Extract the [X, Y] coordinate from the center of the cell holding the provided text.  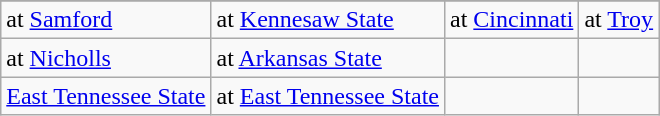
at Nicholls [106, 58]
at Kennesaw State [328, 20]
East Tennessee State [106, 96]
at Troy [619, 20]
at Samford [106, 20]
at Cincinnati [511, 20]
at Arkansas State [328, 58]
at East Tennessee State [328, 96]
